Return [X, Y] of the center of cell containing provided text 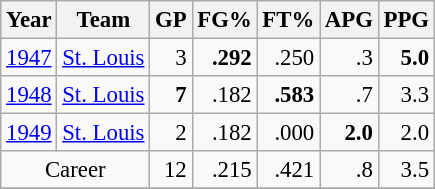
FG% [224, 20]
GP [171, 20]
Year [29, 20]
.250 [288, 58]
Career [76, 170]
PPG [406, 20]
3.3 [406, 95]
.215 [224, 170]
3.5 [406, 170]
1947 [29, 58]
FT% [288, 20]
.292 [224, 58]
2 [171, 133]
1949 [29, 133]
.583 [288, 95]
APG [350, 20]
Team [104, 20]
12 [171, 170]
.000 [288, 133]
.421 [288, 170]
.3 [350, 58]
7 [171, 95]
3 [171, 58]
5.0 [406, 58]
.7 [350, 95]
.8 [350, 170]
1948 [29, 95]
